Capture the cell that displays the provided text and extract its [x, y] central coordinate. 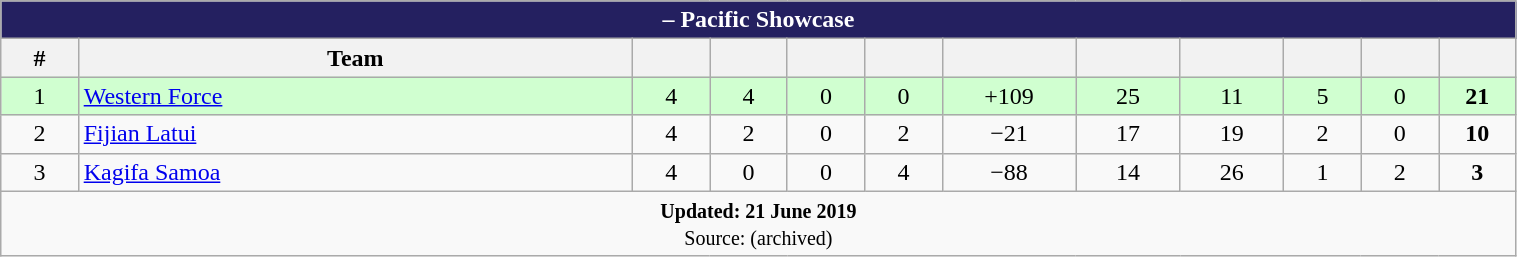
– Pacific Showcase [758, 20]
17 [1128, 134]
+109 [1009, 96]
19 [1232, 134]
11 [1232, 96]
10 [1478, 134]
−88 [1009, 172]
21 [1478, 96]
Fijian Latui [355, 134]
Updated: 21 June 2019 Source: (archived) [758, 224]
5 [1322, 96]
Western Force [355, 96]
25 [1128, 96]
26 [1232, 172]
14 [1128, 172]
Team [355, 58]
# [40, 58]
Kagifa Samoa [355, 172]
−21 [1009, 134]
